Determine the [X, Y] coordinate at the center of the cell enclosing the given text.  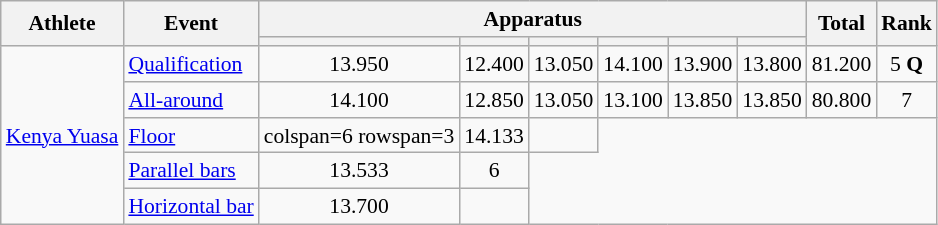
colspan=6 rowspan=3 [360, 136]
13.533 [360, 171]
Rank [906, 24]
5 Q [906, 64]
Apparatus [533, 19]
13.100 [632, 100]
Floor [190, 136]
14.133 [494, 136]
6 [494, 171]
80.800 [842, 100]
Qualification [190, 64]
Kenya Yuasa [62, 135]
13.950 [360, 64]
12.850 [494, 100]
Total [842, 24]
13.700 [360, 207]
13.800 [772, 64]
13.900 [702, 64]
12.400 [494, 64]
All-around [190, 100]
81.200 [842, 64]
Event [190, 24]
Horizontal bar [190, 207]
Athlete [62, 24]
7 [906, 100]
Parallel bars [190, 171]
